Return the [x, y] coordinate for the center point of the cell that contains the specified text.  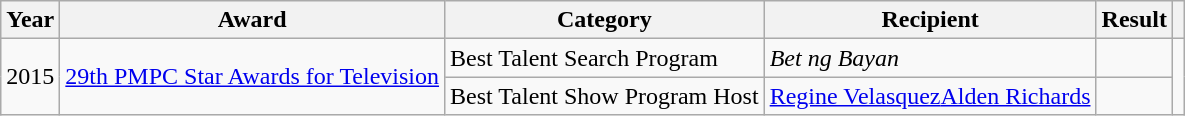
Award [252, 20]
Result [1134, 20]
Bet ng Bayan [930, 58]
Category [605, 20]
Regine VelasquezAlden Richards [930, 96]
29th PMPC Star Awards for Television [252, 77]
2015 [30, 77]
Best Talent Search Program [605, 58]
Best Talent Show Program Host [605, 96]
Year [30, 20]
Recipient [930, 20]
